Return [x, y] of the center of cell containing provided text 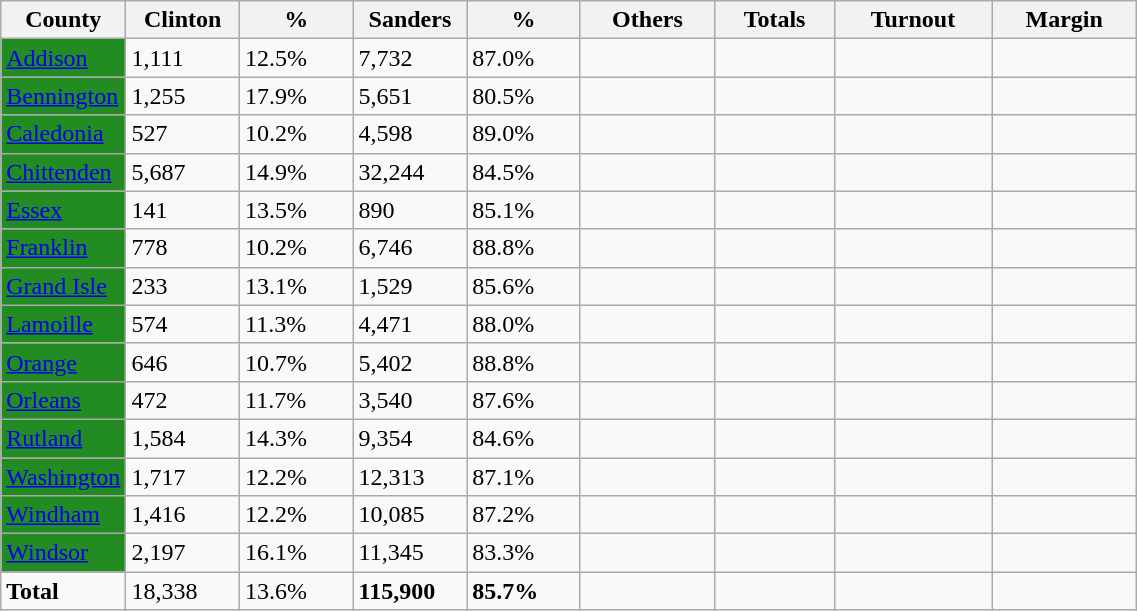
Totals [775, 20]
233 [183, 286]
141 [183, 210]
890 [410, 210]
12,313 [410, 477]
32,244 [410, 172]
527 [183, 134]
Grand Isle [64, 286]
778 [183, 248]
Essex [64, 210]
4,471 [410, 324]
Caledonia [64, 134]
14.3% [296, 438]
Lamoille [64, 324]
11.3% [296, 324]
Bennington [64, 96]
County [64, 20]
87.6% [524, 400]
87.1% [524, 477]
17.9% [296, 96]
1,255 [183, 96]
Addison [64, 58]
18,338 [183, 591]
83.3% [524, 553]
1,416 [183, 515]
89.0% [524, 134]
Windsor [64, 553]
Orleans [64, 400]
10.7% [296, 362]
84.5% [524, 172]
Orange [64, 362]
11,345 [410, 553]
16.1% [296, 553]
85.1% [524, 210]
Franklin [64, 248]
115,900 [410, 591]
7,732 [410, 58]
Sanders [410, 20]
574 [183, 324]
87.2% [524, 515]
5,687 [183, 172]
6,746 [410, 248]
1,584 [183, 438]
Clinton [183, 20]
646 [183, 362]
10,085 [410, 515]
Chittenden [64, 172]
12.5% [296, 58]
1,529 [410, 286]
Others [647, 20]
Turnout [912, 20]
4,598 [410, 134]
Washington [64, 477]
Total [64, 591]
87.0% [524, 58]
88.0% [524, 324]
80.5% [524, 96]
13.1% [296, 286]
85.7% [524, 591]
Margin [1064, 20]
1,111 [183, 58]
11.7% [296, 400]
2,197 [183, 553]
5,651 [410, 96]
9,354 [410, 438]
1,717 [183, 477]
Windham [64, 515]
Rutland [64, 438]
13.5% [296, 210]
85.6% [524, 286]
3,540 [410, 400]
84.6% [524, 438]
13.6% [296, 591]
5,402 [410, 362]
472 [183, 400]
14.9% [296, 172]
